Return (X, Y) of the center of cell containing provided text 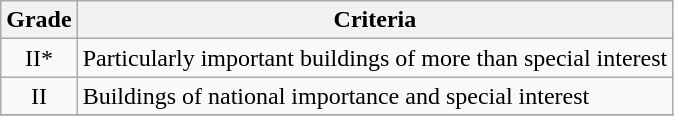
II (39, 96)
Buildings of national importance and special interest (375, 96)
Criteria (375, 20)
II* (39, 58)
Particularly important buildings of more than special interest (375, 58)
Grade (39, 20)
